From the cell containing the given text, extract its center point as (x, y) coordinate. 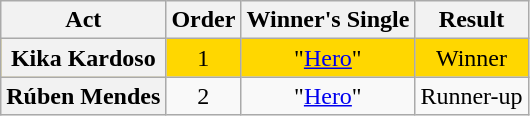
Winner's Single (328, 20)
Result (472, 20)
Winner (472, 58)
Kika Kardoso (84, 58)
Runner-up (472, 96)
1 (204, 58)
Act (84, 20)
Order (204, 20)
2 (204, 96)
Rúben Mendes (84, 96)
